Find where the given text appears and provide that cell's center as [X, Y] coordinate. 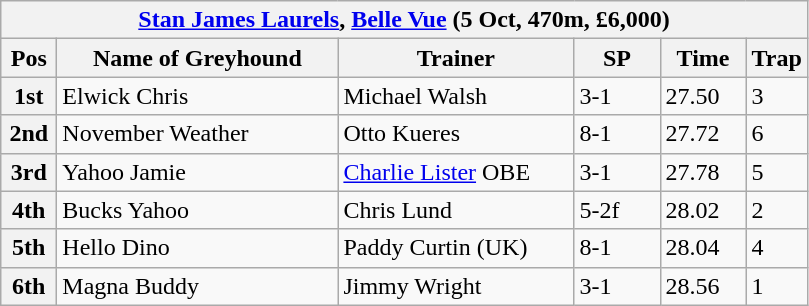
Time [703, 58]
6th [29, 286]
1 [776, 286]
28.04 [703, 248]
November Weather [198, 134]
Stan James Laurels, Belle Vue (5 Oct, 470m, £6,000) [404, 20]
27.78 [703, 172]
2nd [29, 134]
3 [776, 96]
Michael Walsh [456, 96]
Paddy Curtin (UK) [456, 248]
4 [776, 248]
Hello Dino [198, 248]
6 [776, 134]
Otto Kueres [456, 134]
28.56 [703, 286]
3rd [29, 172]
Name of Greyhound [198, 58]
Charlie Lister OBE [456, 172]
Trap [776, 58]
27.50 [703, 96]
Elwick Chris [198, 96]
SP [617, 58]
Pos [29, 58]
Bucks Yahoo [198, 210]
Magna Buddy [198, 286]
4th [29, 210]
Chris Lund [456, 210]
2 [776, 210]
Jimmy Wright [456, 286]
5 [776, 172]
5-2f [617, 210]
5th [29, 248]
27.72 [703, 134]
Trainer [456, 58]
28.02 [703, 210]
1st [29, 96]
Yahoo Jamie [198, 172]
